Identify which cell holds the provided text, then report its [x, y] central coordinate. 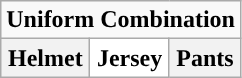
Pants [204, 58]
Helmet [46, 58]
Jersey [130, 58]
Uniform Combination [121, 20]
